Identify which cell holds the provided text, then report its (x, y) central coordinate. 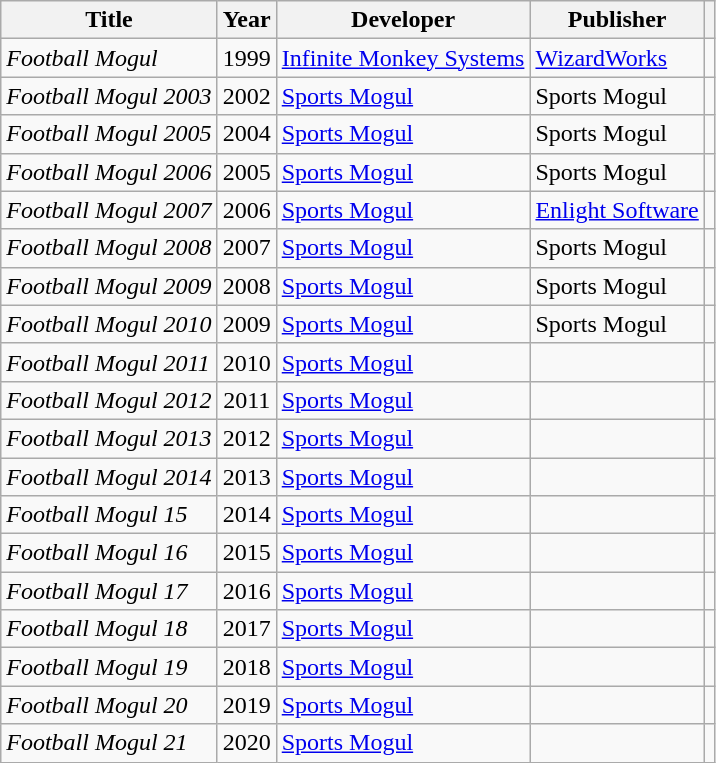
Football Mogul 2014 (109, 477)
Football Mogul 18 (109, 629)
2012 (246, 438)
Football Mogul 2003 (109, 96)
Title (109, 20)
Football Mogul 2005 (109, 134)
Football Mogul 2007 (109, 210)
Football Mogul 21 (109, 743)
Year (246, 20)
2007 (246, 248)
2011 (246, 400)
2005 (246, 172)
Football Mogul 17 (109, 591)
2019 (246, 705)
Developer (403, 20)
2004 (246, 134)
2006 (246, 210)
Football Mogul (109, 58)
2016 (246, 591)
Football Mogul 15 (109, 515)
Football Mogul 2006 (109, 172)
2008 (246, 286)
2010 (246, 362)
WizardWorks (617, 58)
Publisher (617, 20)
Football Mogul 20 (109, 705)
2015 (246, 553)
Football Mogul 2008 (109, 248)
1999 (246, 58)
2002 (246, 96)
2020 (246, 743)
2014 (246, 515)
Football Mogul 2012 (109, 400)
2017 (246, 629)
2009 (246, 324)
Football Mogul 2010 (109, 324)
Infinite Monkey Systems (403, 58)
Football Mogul 19 (109, 667)
Football Mogul 16 (109, 553)
Football Mogul 2011 (109, 362)
2018 (246, 667)
Football Mogul 2009 (109, 286)
Football Mogul 2013 (109, 438)
Enlight Software (617, 210)
2013 (246, 477)
